Return the (X, Y) coordinate for the center point of the cell that contains the specified text.  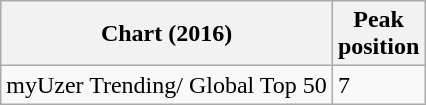
Peakposition (378, 34)
Chart (2016) (167, 34)
myUzer Trending/ Global Top 50 (167, 85)
7 (378, 85)
